Provide the [x, y] coordinate of the cell's center where the given text is located.  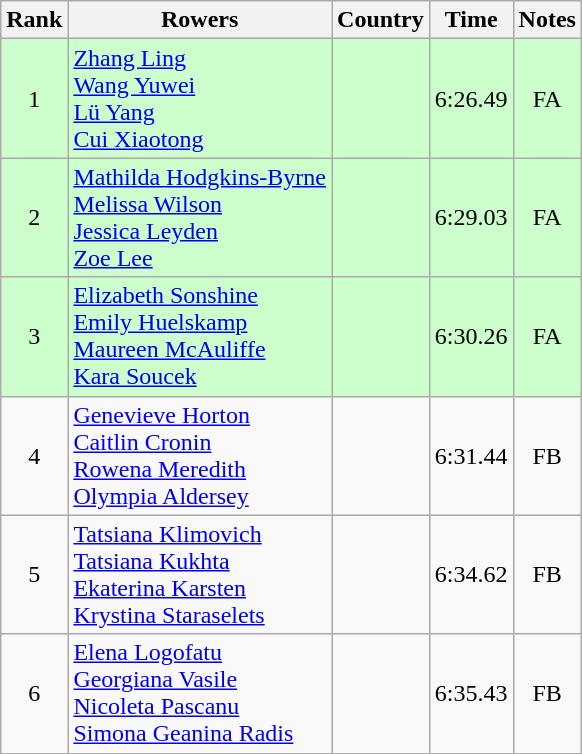
Country [381, 20]
2 [34, 218]
Mathilda Hodgkins-ByrneMelissa WilsonJessica LeydenZoe Lee [200, 218]
6:31.44 [471, 456]
Zhang LingWang YuweiLü YangCui Xiaotong [200, 98]
6:34.62 [471, 574]
Elizabeth SonshineEmily HuelskampMaureen McAuliffeKara Soucek [200, 336]
6:35.43 [471, 694]
Tatsiana KlimovichTatsiana KukhtaEkaterina KarstenKrystina Staraselets [200, 574]
Elena LogofatuGeorgiana VasileNicoleta PascanuSimona Geanina Radis [200, 694]
Rowers [200, 20]
6:30.26 [471, 336]
5 [34, 574]
6:26.49 [471, 98]
4 [34, 456]
6:29.03 [471, 218]
3 [34, 336]
Genevieve HortonCaitlin CroninRowena MeredithOlympia Aldersey [200, 456]
Time [471, 20]
1 [34, 98]
6 [34, 694]
Notes [547, 20]
Rank [34, 20]
